Determine the [x, y] coordinate at the center of the cell enclosing the given text.  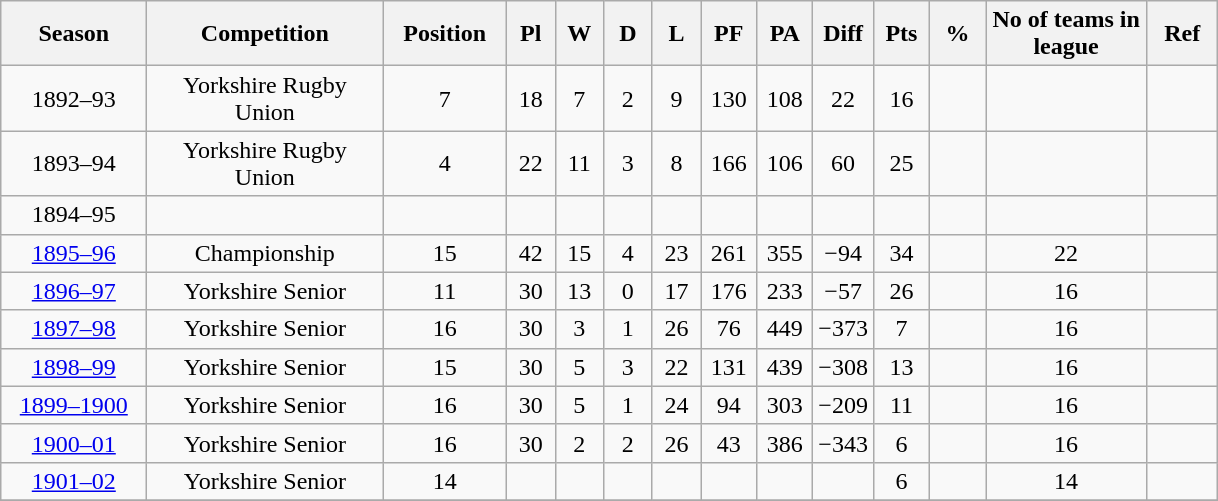
8 [676, 164]
1899–1900 [74, 405]
No of teams in league [1066, 34]
1895–96 [74, 253]
1898–99 [74, 367]
PA [785, 34]
108 [785, 98]
439 [785, 367]
Pts [901, 34]
17 [676, 291]
Diff [844, 34]
Pl [530, 34]
L [676, 34]
303 [785, 405]
−308 [844, 367]
−373 [844, 329]
0 [628, 291]
25 [901, 164]
1896–97 [74, 291]
18 [530, 98]
−94 [844, 253]
76 [729, 329]
−343 [844, 443]
386 [785, 443]
Ref [1182, 34]
34 [901, 253]
1892–93 [74, 98]
1901–02 [74, 481]
24 [676, 405]
449 [785, 329]
1900–01 [74, 443]
Position [445, 34]
60 [844, 164]
43 [729, 443]
106 [785, 164]
−209 [844, 405]
Championship [265, 253]
9 [676, 98]
1897–98 [74, 329]
1893–94 [74, 164]
94 [729, 405]
PF [729, 34]
176 [729, 291]
−57 [844, 291]
42 [530, 253]
261 [729, 253]
233 [785, 291]
Season [74, 34]
% [957, 34]
130 [729, 98]
D [628, 34]
131 [729, 367]
W [580, 34]
355 [785, 253]
1894–95 [74, 215]
23 [676, 253]
166 [729, 164]
Competition [265, 34]
